Provide the [X, Y] coordinate of the cell's center where the given text is located.  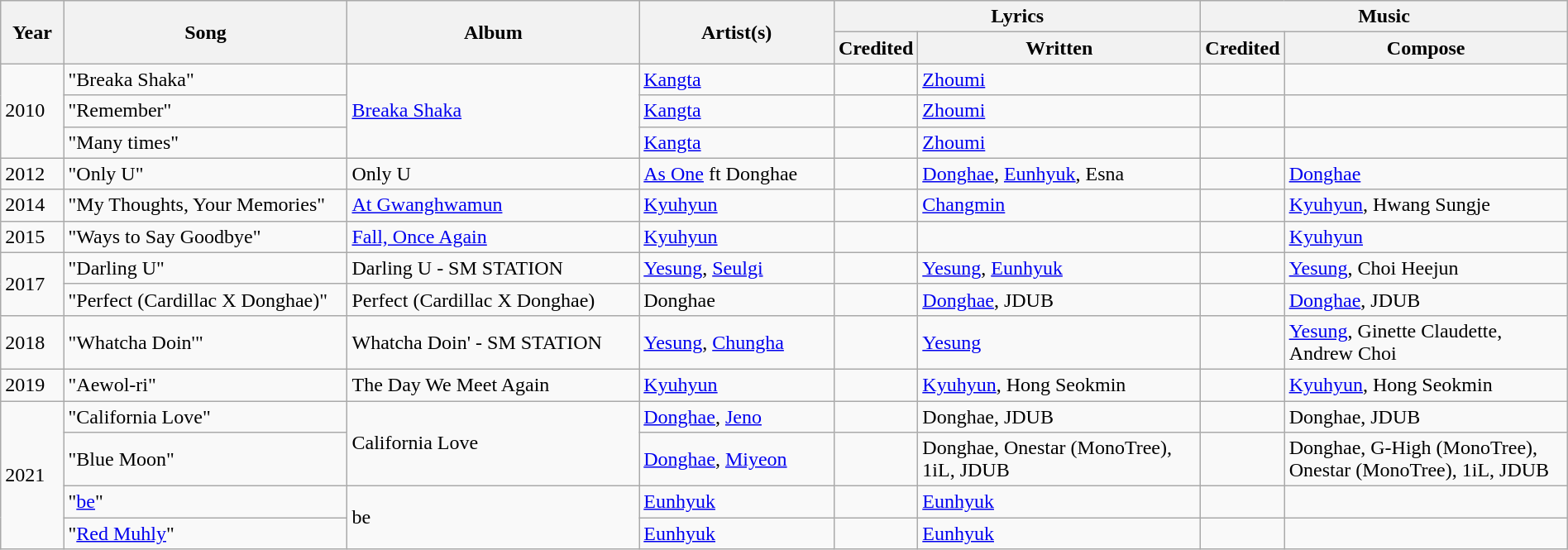
"Red Muhly" [205, 533]
2019 [32, 385]
Yesung, Chungha [737, 342]
"Blue Moon" [205, 460]
California Love [493, 443]
Whatcha Doin' - SM STATION [493, 342]
"Many times" [205, 142]
Compose [1426, 48]
Artist(s) [737, 32]
Donghae, G-High (MonoTree), Onestar (MonoTree), 1iL, JDUB [1426, 460]
Written [1059, 48]
Yesung, Choi Heejun [1426, 268]
2015 [32, 237]
"Only U" [205, 174]
Song [205, 32]
2021 [32, 475]
Year [32, 32]
Darling U - SM STATION [493, 268]
"Darling U" [205, 268]
"Ways to Say Goodbye" [205, 237]
"be" [205, 502]
Yesung [1059, 342]
Donghae, Miyeon [737, 460]
Perfect (Cardillac X Donghae) [493, 299]
Fall, Once Again [493, 237]
Donghae, Onestar (MonoTree), 1iL, JDUB [1059, 460]
Yesung, Eunhyuk [1059, 268]
Donghae, Eunhyuk, Esna [1059, 174]
"Whatcha Doin'" [205, 342]
be [493, 518]
"California Love" [205, 416]
2012 [32, 174]
As One ft Donghae [737, 174]
Yesung, Ginette Claudette, Andrew Choi [1426, 342]
"Breaka Shaka" [205, 79]
2018 [32, 342]
"My Thoughts, Your Memories" [205, 205]
"Remember" [205, 111]
2014 [32, 205]
2010 [32, 111]
2017 [32, 284]
"Aewol-ri" [205, 385]
Lyrics [1017, 17]
Album [493, 32]
At Gwanghwamun [493, 205]
The Day We Meet Again [493, 385]
Changmin [1059, 205]
Donghae, Jeno [737, 416]
Breaka Shaka [493, 111]
"Perfect (Cardillac X Donghae)" [205, 299]
Yesung, Seulgi [737, 268]
Music [1384, 17]
Only U [493, 174]
Kyuhyun, Hwang Sungje [1426, 205]
